Extract the (X, Y) coordinate from the center of the cell holding the provided text.  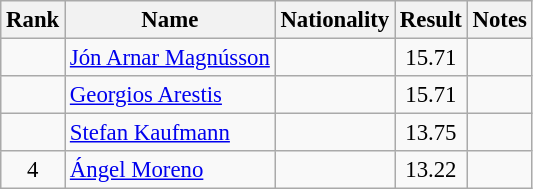
Ángel Moreno (170, 170)
Jón Arnar Magnússon (170, 58)
Georgios Arestis (170, 95)
Name (170, 20)
Stefan Kaufmann (170, 133)
Nationality (334, 20)
Rank (33, 20)
13.75 (432, 133)
13.22 (432, 170)
Notes (500, 20)
4 (33, 170)
Result (432, 20)
